Scan for the cell matching the given text and deliver its [x, y] coordinate at center. 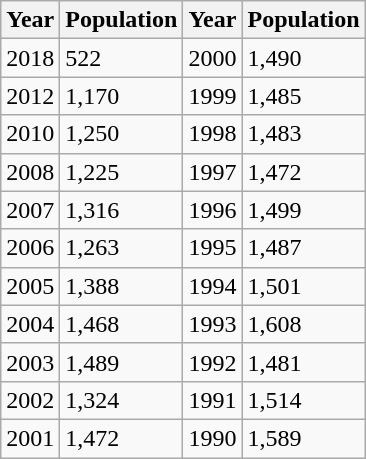
1993 [212, 324]
1,316 [122, 210]
2008 [30, 172]
1,489 [122, 362]
1,225 [122, 172]
1995 [212, 248]
1,501 [304, 286]
2006 [30, 248]
2010 [30, 134]
1992 [212, 362]
1,481 [304, 362]
1991 [212, 400]
1994 [212, 286]
1,514 [304, 400]
1,490 [304, 58]
2000 [212, 58]
1999 [212, 96]
2003 [30, 362]
1,485 [304, 96]
2004 [30, 324]
2007 [30, 210]
2005 [30, 286]
1998 [212, 134]
1,487 [304, 248]
2002 [30, 400]
1,468 [122, 324]
1,324 [122, 400]
1990 [212, 438]
1,608 [304, 324]
1996 [212, 210]
1,250 [122, 134]
1,263 [122, 248]
2012 [30, 96]
1,589 [304, 438]
522 [122, 58]
2018 [30, 58]
2001 [30, 438]
1997 [212, 172]
1,483 [304, 134]
1,499 [304, 210]
1,388 [122, 286]
1,170 [122, 96]
